Detect which cell encompasses the target text, then output its [x, y] center coordinate. 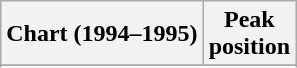
Peakposition [249, 34]
Chart (1994–1995) [102, 34]
